Determine the [x, y] coordinate at the center of the cell enclosing the given text.  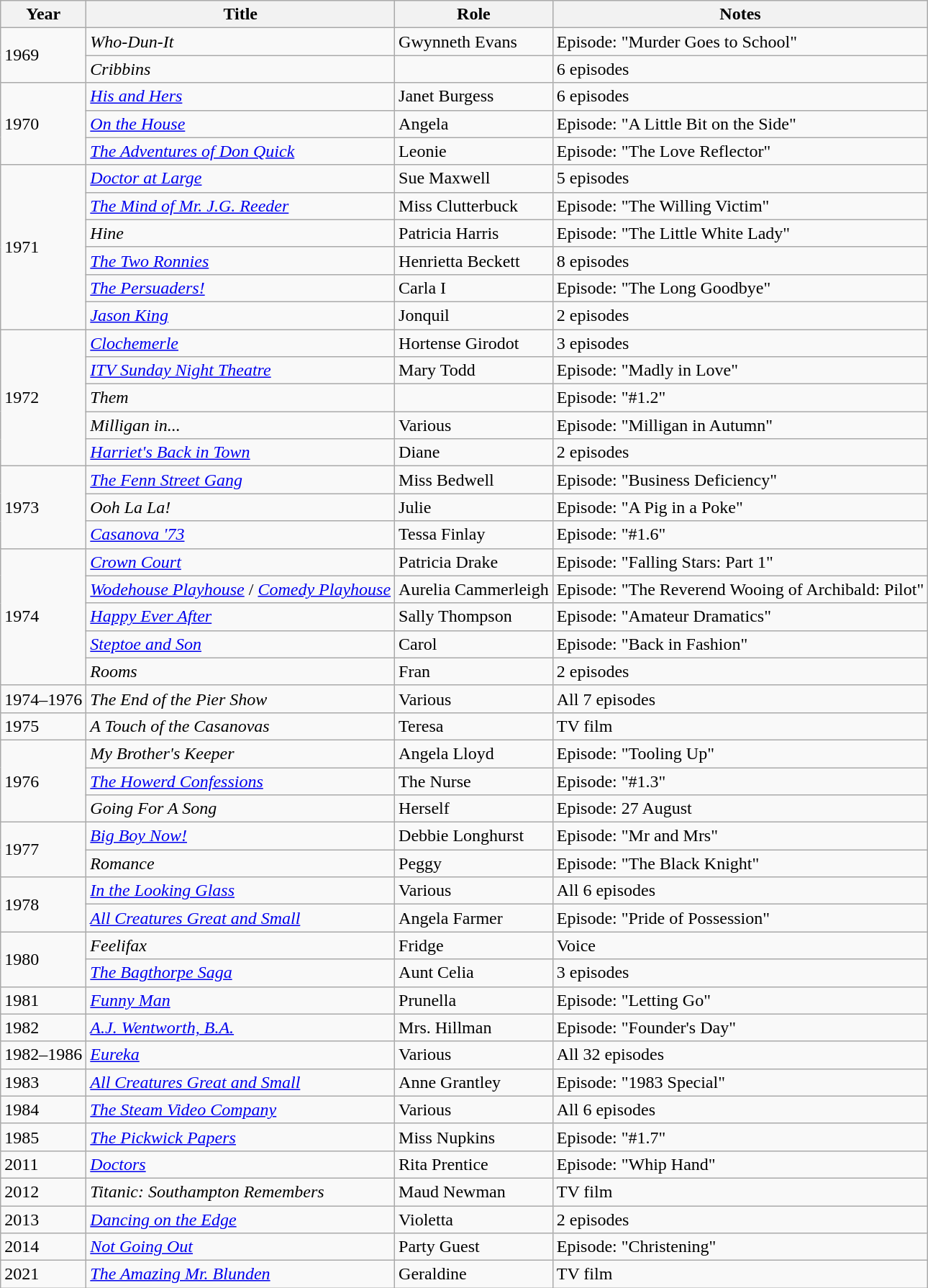
5 episodes [740, 178]
Episode: "Christening" [740, 1247]
2011 [43, 1164]
Leonie [474, 151]
2013 [43, 1220]
Aurelia Cammerleigh [474, 589]
Steptoe and Son [240, 644]
Hine [240, 233]
1971 [43, 247]
Episode: "Amateur Dramatics" [740, 617]
Clochemerle [240, 343]
1978 [43, 904]
2014 [43, 1247]
Not Going Out [240, 1247]
Milligan in... [240, 425]
Dancing on the Edge [240, 1220]
Julie [474, 507]
Harriet's Back in Town [240, 453]
Big Boy Now! [240, 836]
Diane [474, 453]
1985 [43, 1137]
Role [474, 14]
Episode: "The Little White Lady" [740, 233]
Funny Man [240, 1000]
Ooh La La! [240, 507]
1973 [43, 507]
Cribbins [240, 69]
Angela Lloyd [474, 753]
Episode: "The Reverend Wooing of Archibald: Pilot" [740, 589]
1983 [43, 1082]
Sue Maxwell [474, 178]
Patricia Harris [474, 233]
1977 [43, 850]
Episode: "#1.7" [740, 1137]
Episode: "Tooling Up" [740, 753]
Episode: "1983 Special" [740, 1082]
1970 [43, 124]
Violetta [474, 1220]
1981 [43, 1000]
Episode: 27 August [740, 809]
2021 [43, 1274]
All 7 episodes [740, 699]
Prunella [474, 1000]
1974 [43, 617]
Romance [240, 863]
Miss Nupkins [474, 1137]
1972 [43, 398]
Hortense Girodot [474, 343]
Episode: "#1.2" [740, 398]
The Amazing Mr. Blunden [240, 1274]
Episode: "The Love Reflector" [740, 151]
Episode: "Founder's Day" [740, 1028]
Episode: "#1.6" [740, 535]
Gwynneth Evans [474, 42]
Episode: "Falling Stars: Part 1" [740, 562]
Episode: "#1.3" [740, 781]
The Steam Video Company [240, 1110]
Mary Todd [474, 371]
1984 [43, 1110]
Janet Burgess [474, 96]
The Pickwick Papers [240, 1137]
Episode: "Back in Fashion" [740, 644]
Notes [740, 14]
Who-Dun-It [240, 42]
Debbie Longhurst [474, 836]
His and Hers [240, 96]
Sally Thompson [474, 617]
1982–1986 [43, 1055]
1974–1976 [43, 699]
Episode: "Business Deficiency" [740, 480]
The Mind of Mr. J.G. Reeder [240, 206]
Episode: "The Black Knight" [740, 863]
ITV Sunday Night Theatre [240, 371]
2012 [43, 1192]
The Two Ronnies [240, 260]
Episode: "Letting Go" [740, 1000]
Rooms [240, 671]
Geraldine [474, 1274]
Peggy [474, 863]
Aunt Celia [474, 973]
Henrietta Beckett [474, 260]
The Howerd Confessions [240, 781]
1982 [43, 1028]
Feelifax [240, 945]
Anne Grantley [474, 1082]
1975 [43, 726]
The Adventures of Don Quick [240, 151]
On the House [240, 124]
Casanova '73 [240, 535]
Eureka [240, 1055]
In the Looking Glass [240, 891]
Carol [474, 644]
Episode: "The Willing Victim" [740, 206]
Mrs. Hillman [474, 1028]
1980 [43, 959]
Teresa [474, 726]
Episode: "Milligan in Autumn" [740, 425]
Fridge [474, 945]
A Touch of the Casanovas [240, 726]
Episode: "Murder Goes to School" [740, 42]
Doctors [240, 1164]
Jason King [240, 315]
Fran [474, 671]
Carla I [474, 288]
Angela Farmer [474, 918]
Voice [740, 945]
The Persuaders! [240, 288]
Episode: "A Little Bit on the Side" [740, 124]
Them [240, 398]
My Brother's Keeper [240, 753]
Episode: "Madly in Love" [740, 371]
All 32 episodes [740, 1055]
Doctor at Large [240, 178]
Episode: "Whip Hand" [740, 1164]
A.J. Wentworth, B.A. [240, 1028]
Episode: "The Long Goodbye" [740, 288]
Episode: "A Pig in a Poke" [740, 507]
Rita Prentice [474, 1164]
The Nurse [474, 781]
Maud Newman [474, 1192]
1976 [43, 781]
Year [43, 14]
Miss Bedwell [474, 480]
Titanic: Southampton Remembers [240, 1192]
Jonquil [474, 315]
Herself [474, 809]
Title [240, 14]
Going For A Song [240, 809]
Episode: "Mr and Mrs" [740, 836]
Happy Ever After [240, 617]
8 episodes [740, 260]
The End of the Pier Show [240, 699]
Angela [474, 124]
Tessa Finlay [474, 535]
Wodehouse Playhouse / Comedy Playhouse [240, 589]
Crown Court [240, 562]
1969 [43, 55]
Miss Clutterbuck [474, 206]
Episode: "Pride of Possession" [740, 918]
Patricia Drake [474, 562]
The Bagthorpe Saga [240, 973]
The Fenn Street Gang [240, 480]
Party Guest [474, 1247]
